Capture the cell that displays the provided text and extract its [X, Y] central coordinate. 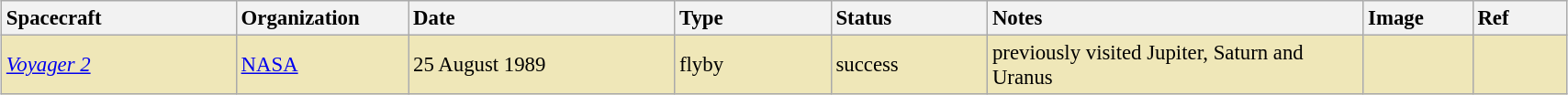
Spacecraft [119, 18]
previously visited Jupiter, Saturn and Uranus [1175, 66]
Organization [322, 18]
Type [753, 18]
Status [909, 18]
NASA [322, 66]
Date [542, 18]
Notes [1175, 18]
flyby [753, 66]
Voyager 2 [119, 66]
Image [1417, 18]
success [909, 66]
25 August 1989 [542, 66]
Ref [1519, 18]
